Search for the cell housing the specified text and yield its (X, Y) center coordinate. 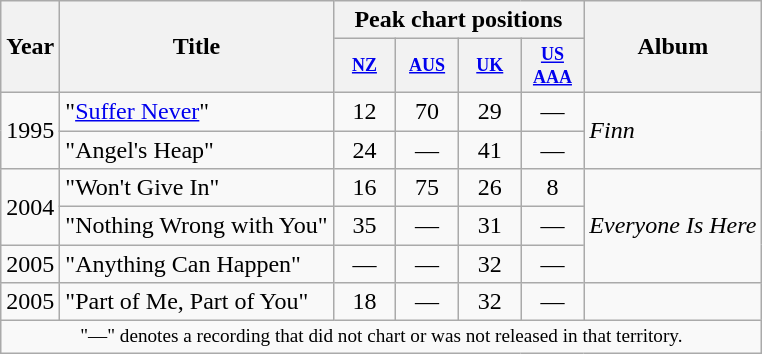
26 (490, 188)
"Nothing Wrong with You" (196, 226)
29 (490, 111)
"Part of Me, Part of You" (196, 302)
41 (490, 150)
NZ (364, 66)
16 (364, 188)
"Angel's Heap" (196, 150)
AUS (428, 66)
"Won't Give In" (196, 188)
2004 (30, 207)
31 (490, 226)
UK (490, 66)
Everyone Is Here (673, 226)
"Suffer Never" (196, 111)
1995 (30, 130)
Album (673, 47)
Year (30, 47)
US AAA (552, 66)
12 (364, 111)
75 (428, 188)
Title (196, 47)
70 (428, 111)
"—" denotes a recording that did not chart or was not released in that territory. (382, 337)
24 (364, 150)
Peak chart positions (458, 20)
"Anything Can Happen" (196, 264)
8 (552, 188)
Finn (673, 130)
18 (364, 302)
35 (364, 226)
